Detect which cell encompasses the target text, then output its (X, Y) center coordinate. 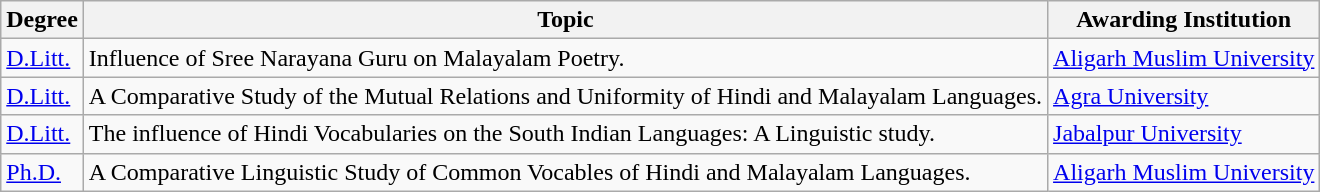
Awarding Institution (1184, 20)
Jabalpur University (1184, 134)
A Comparative Study of the Mutual Relations and Uniformity of Hindi and Malayalam Languages. (565, 96)
Agra University (1184, 96)
A Comparative Linguistic Study of Common Vocables of Hindi and Malayalam Languages. (565, 172)
Topic (565, 20)
Degree (42, 20)
Ph.D. (42, 172)
The influence of Hindi Vocabularies on the South Indian Languages: A Linguistic study. (565, 134)
Influence of Sree Narayana Guru on Malayalam Poetry. (565, 58)
